Output the (X, Y) coordinate of the center of the cell containing the given text.  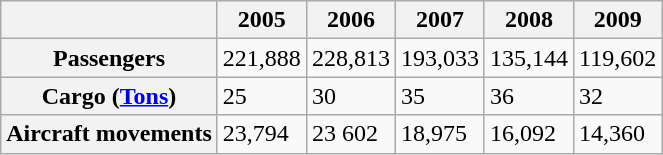
193,033 (440, 58)
23 602 (350, 134)
Passengers (110, 58)
23,794 (262, 134)
2005 (262, 20)
16,092 (528, 134)
Aircraft movements (110, 134)
35 (440, 96)
228,813 (350, 58)
18,975 (440, 134)
Cargo (Tons) (110, 96)
2007 (440, 20)
25 (262, 96)
119,602 (618, 58)
2008 (528, 20)
2006 (350, 20)
36 (528, 96)
30 (350, 96)
32 (618, 96)
135,144 (528, 58)
221,888 (262, 58)
14,360 (618, 134)
2009 (618, 20)
